Return (X, Y) of the center of cell containing provided text 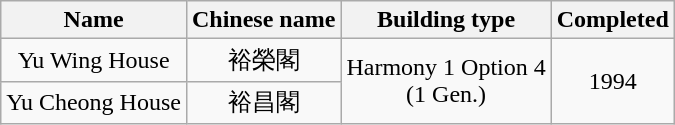
1994 (612, 82)
Harmony 1 Option 4(1 Gen.) (446, 82)
Yu Cheong House (94, 102)
Building type (446, 20)
Yu Wing House (94, 60)
Name (94, 20)
裕昌閣 (263, 102)
Completed (612, 20)
Chinese name (263, 20)
裕榮閣 (263, 60)
